Identify which cell holds the provided text, then report its [x, y] central coordinate. 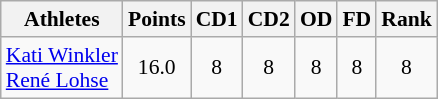
16.0 [157, 68]
Athletes [62, 19]
FD [356, 19]
Rank [406, 19]
Kati WinklerRené Lohse [62, 68]
OD [316, 19]
CD1 [217, 19]
CD2 [269, 19]
Points [157, 19]
